Detect which cell encompasses the target text, then output its [X, Y] center coordinate. 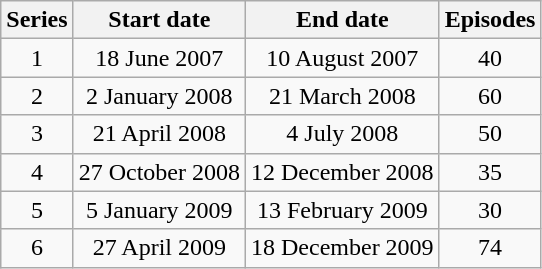
4 [37, 172]
Episodes [490, 20]
13 February 2009 [342, 210]
21 March 2008 [342, 96]
27 April 2009 [159, 248]
2 January 2008 [159, 96]
2 [37, 96]
50 [490, 134]
60 [490, 96]
Series [37, 20]
27 October 2008 [159, 172]
21 April 2008 [159, 134]
Start date [159, 20]
18 December 2009 [342, 248]
40 [490, 58]
12 December 2008 [342, 172]
3 [37, 134]
1 [37, 58]
74 [490, 248]
5 [37, 210]
5 January 2009 [159, 210]
35 [490, 172]
30 [490, 210]
4 July 2008 [342, 134]
End date [342, 20]
6 [37, 248]
18 June 2007 [159, 58]
10 August 2007 [342, 58]
